Find where the given text appears and provide that cell's center as (X, Y) coordinate. 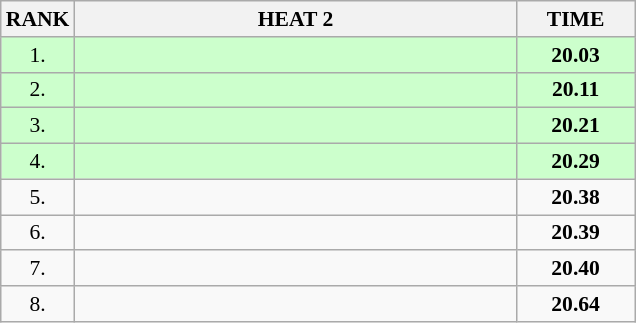
RANK (38, 19)
20.29 (576, 162)
3. (38, 126)
TIME (576, 19)
20.40 (576, 269)
20.03 (576, 55)
8. (38, 304)
20.38 (576, 197)
1. (38, 55)
20.39 (576, 233)
20.21 (576, 126)
20.64 (576, 304)
6. (38, 233)
20.11 (576, 90)
2. (38, 90)
5. (38, 197)
4. (38, 162)
HEAT 2 (295, 19)
7. (38, 269)
